For the text-containing cell, return its midpoint in [X, Y] coordinate format. 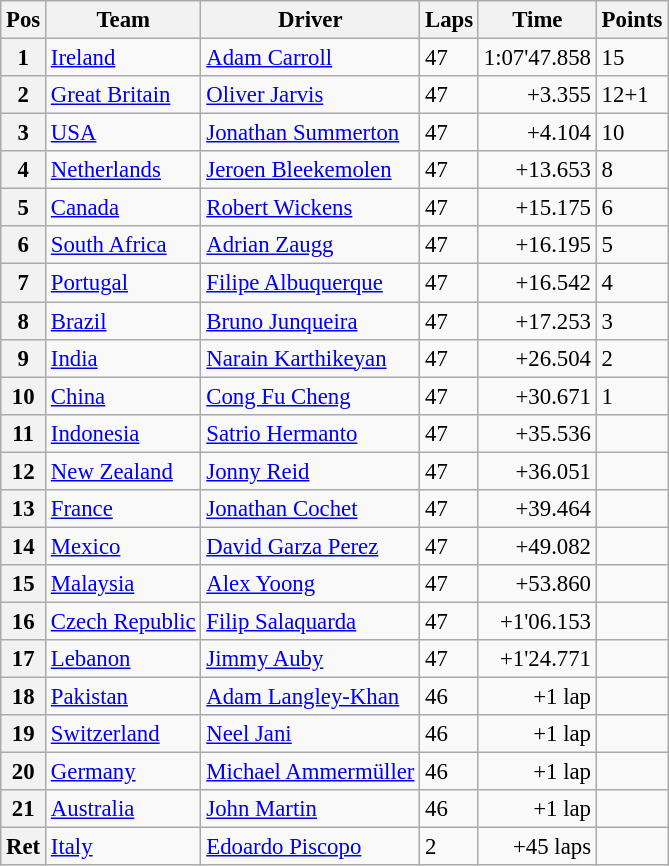
+1'24.771 [537, 659]
Team [124, 20]
Cong Fu Cheng [310, 396]
12+1 [632, 95]
Jimmy Auby [310, 659]
Michael Ammermüller [310, 772]
Switzerland [124, 734]
+4.104 [537, 133]
Jonathan Cochet [310, 509]
Canada [124, 208]
Mexico [124, 546]
China [124, 396]
Robert Wickens [310, 208]
Netherlands [124, 170]
+3.355 [537, 95]
Indonesia [124, 433]
+16.542 [537, 283]
Neel Jani [310, 734]
Czech Republic [124, 621]
Adam Carroll [310, 58]
14 [24, 546]
+35.536 [537, 433]
Time [537, 20]
9 [24, 358]
+15.175 [537, 208]
Oliver Jarvis [310, 95]
France [124, 509]
+16.195 [537, 245]
Lebanon [124, 659]
Points [632, 20]
1:07'47.858 [537, 58]
Germany [124, 772]
Jeroen Bleekemolen [310, 170]
Adam Langley-Khan [310, 697]
Bruno Junqueira [310, 321]
+30.671 [537, 396]
India [124, 358]
Portugal [124, 283]
+49.082 [537, 546]
7 [24, 283]
Pakistan [124, 697]
USA [124, 133]
+1'06.153 [537, 621]
+26.504 [537, 358]
+39.464 [537, 509]
12 [24, 471]
21 [24, 809]
19 [24, 734]
+36.051 [537, 471]
Great Britain [124, 95]
Italy [124, 847]
Jonathan Summerton [310, 133]
Narain Karthikeyan [310, 358]
+17.253 [537, 321]
+45 laps [537, 847]
18 [24, 697]
Ireland [124, 58]
Satrio Hermanto [310, 433]
Pos [24, 20]
+53.860 [537, 584]
Brazil [124, 321]
20 [24, 772]
Malaysia [124, 584]
Adrian Zaugg [310, 245]
Edoardo Piscopo [310, 847]
Filipe Albuquerque [310, 283]
Filip Salaquarda [310, 621]
New Zealand [124, 471]
+13.653 [537, 170]
16 [24, 621]
17 [24, 659]
Driver [310, 20]
13 [24, 509]
Jonny Reid [310, 471]
11 [24, 433]
Australia [124, 809]
South Africa [124, 245]
Alex Yoong [310, 584]
John Martin [310, 809]
Ret [24, 847]
David Garza Perez [310, 546]
Laps [450, 20]
